Find where the given text appears and provide that cell's center as [X, Y] coordinate. 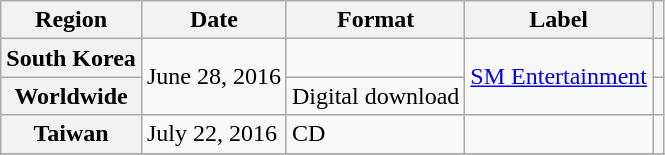
South Korea [72, 58]
Region [72, 20]
June 28, 2016 [214, 77]
SM Entertainment [559, 77]
Format [375, 20]
Date [214, 20]
July 22, 2016 [214, 134]
CD [375, 134]
Worldwide [72, 96]
Digital download [375, 96]
Taiwan [72, 134]
Label [559, 20]
